Determine the [X, Y] coordinate at the center of the cell enclosing the given text.  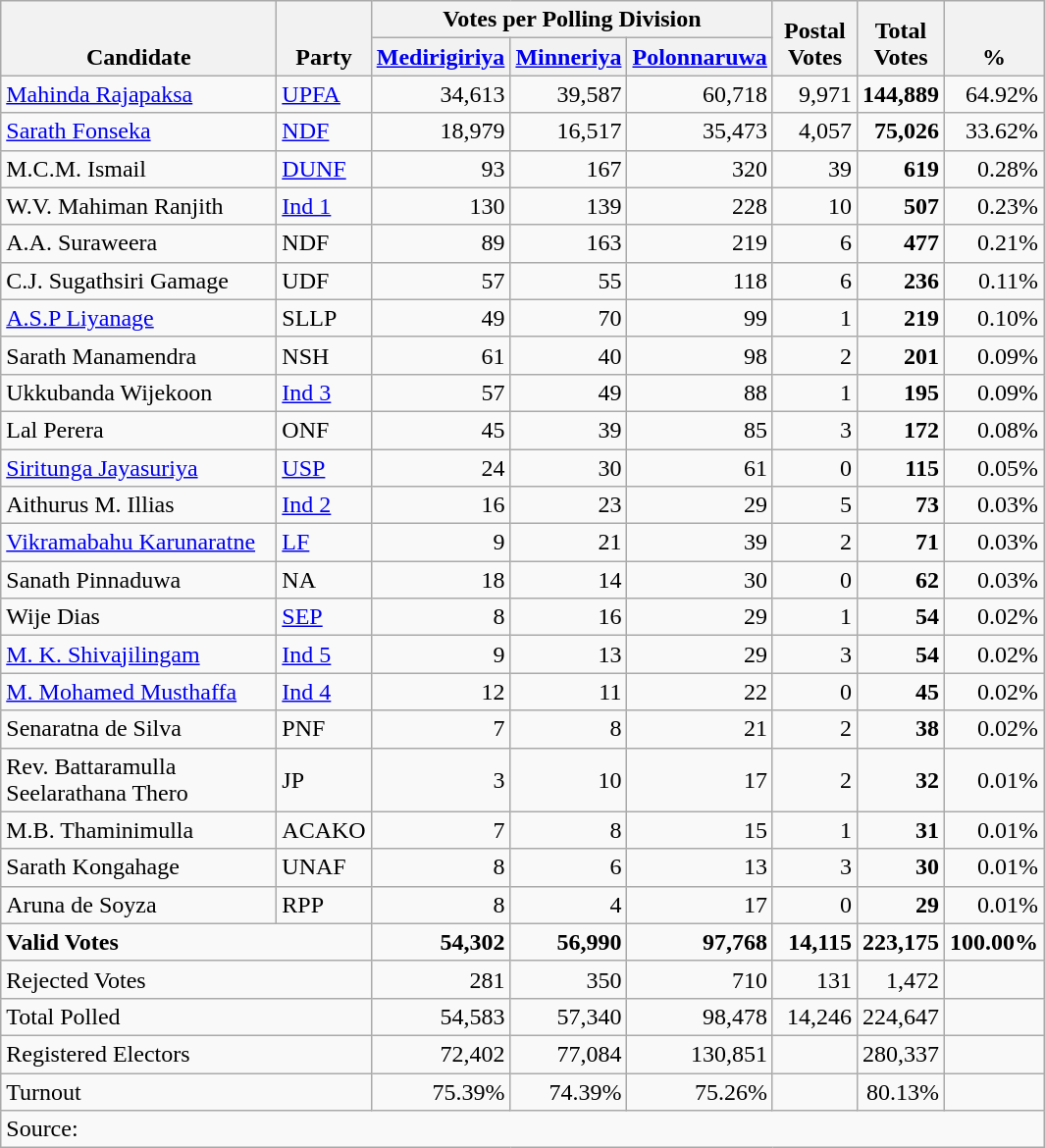
281 [441, 979]
5 [814, 505]
38 [901, 729]
74.39% [569, 1092]
18,979 [441, 131]
280,337 [901, 1054]
32 [901, 779]
Sanath Pinnaduwa [139, 580]
56,990 [569, 942]
619 [901, 169]
22 [700, 692]
A.A. Suraweera [139, 243]
Sarath Kongahage [139, 867]
0.28% [995, 169]
RPP [324, 905]
Valid Votes [186, 942]
224,647 [901, 1017]
DUNF [324, 169]
89 [441, 243]
ONF [324, 430]
99 [700, 318]
0.21% [995, 243]
ACAKO [324, 830]
24 [441, 468]
Vikramabahu Karunaratne [139, 543]
Minneriya [569, 57]
93 [441, 169]
14,115 [814, 942]
0.11% [995, 281]
98,478 [700, 1017]
54,583 [441, 1017]
31 [901, 830]
Ind 4 [324, 692]
57,340 [569, 1017]
M. K. Shivajilingam [139, 654]
118 [700, 281]
% [995, 38]
72,402 [441, 1054]
54,302 [441, 942]
9,971 [814, 94]
39,587 [569, 94]
201 [901, 355]
C.J. Sugathsiri Gamage [139, 281]
0.23% [995, 206]
UPFA [324, 94]
NA [324, 580]
4,057 [814, 131]
477 [901, 243]
18 [441, 580]
16,517 [569, 131]
320 [700, 169]
Polonnaruwa [700, 57]
34,613 [441, 94]
77,084 [569, 1054]
A.S.P Liyanage [139, 318]
88 [700, 392]
40 [569, 355]
73 [901, 505]
UNAF [324, 867]
Medirigiriya [441, 57]
Rev. Battaramulla Seelarathana Thero [139, 779]
Ind 1 [324, 206]
Aithurus M. Illias [139, 505]
115 [901, 468]
507 [901, 206]
0.10% [995, 318]
130,851 [700, 1054]
0.08% [995, 430]
100.00% [995, 942]
35,473 [700, 131]
Ind 3 [324, 392]
80.13% [901, 1092]
195 [901, 392]
223,175 [901, 942]
75,026 [901, 131]
SLLP [324, 318]
UDF [324, 281]
Aruna de Soyza [139, 905]
Votes per Polling Division [571, 20]
4 [569, 905]
Registered Electors [186, 1054]
75.39% [441, 1092]
139 [569, 206]
14,246 [814, 1017]
97,768 [700, 942]
Lal Perera [139, 430]
Siritunga Jayasuriya [139, 468]
64.92% [995, 94]
236 [901, 281]
172 [901, 430]
Ind 5 [324, 654]
M.C.M. Ismail [139, 169]
1,472 [901, 979]
62 [901, 580]
12 [441, 692]
144,889 [901, 94]
70 [569, 318]
Ukkubanda Wijekoon [139, 392]
55 [569, 281]
98 [700, 355]
163 [569, 243]
Sarath Fonseka [139, 131]
Turnout [186, 1092]
350 [569, 979]
Rejected Votes [186, 979]
PostalVotes [814, 38]
JP [324, 779]
M. Mohamed Musthaffa [139, 692]
Sarath Manamendra [139, 355]
Wije Dias [139, 617]
85 [700, 430]
710 [700, 979]
14 [569, 580]
NSH [324, 355]
Candidate [139, 38]
Mahinda Rajapaksa [139, 94]
11 [569, 692]
15 [700, 830]
33.62% [995, 131]
130 [441, 206]
M.B. Thaminimulla [139, 830]
71 [901, 543]
131 [814, 979]
Senaratna de Silva [139, 729]
167 [569, 169]
Total Polled [186, 1017]
75.26% [700, 1092]
228 [700, 206]
Party [324, 38]
PNF [324, 729]
60,718 [700, 94]
Ind 2 [324, 505]
SEP [324, 617]
USP [324, 468]
LF [324, 543]
Total Votes [901, 38]
23 [569, 505]
Source: [522, 1129]
0.05% [995, 468]
W.V. Mahiman Ranjith [139, 206]
